Scan for the cell matching the given text and deliver its (X, Y) coordinate at center. 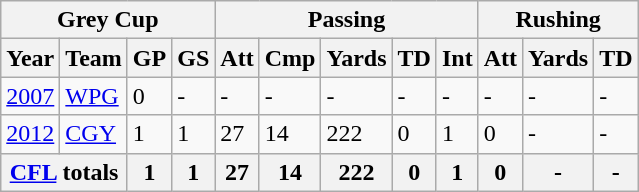
Grey Cup (108, 20)
CFL totals (64, 172)
GS (194, 58)
GP (149, 58)
Passing (346, 20)
Cmp (290, 58)
Year (30, 58)
2012 (30, 134)
Team (94, 58)
Int (457, 58)
CGY (94, 134)
2007 (30, 96)
Rushing (558, 20)
WPG (94, 96)
